Provide the (x, y) coordinate of the cell's center where the given text is located.  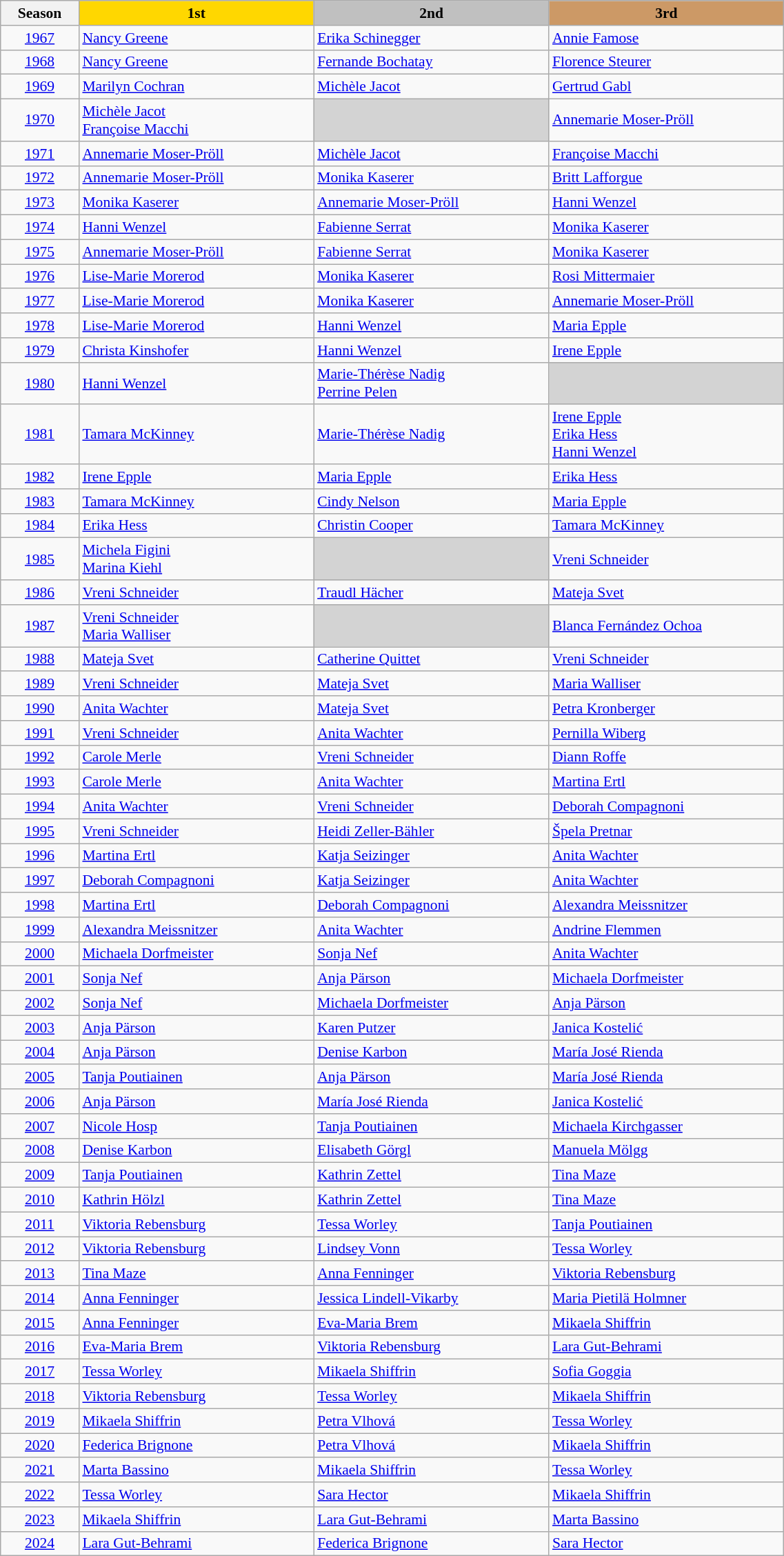
2016 (40, 1347)
Catherine Quittet (432, 659)
1998 (40, 905)
2008 (40, 1150)
1970 (40, 120)
1996 (40, 856)
1985 (40, 559)
2nd (432, 13)
1972 (40, 178)
Françoise Macchi (666, 154)
Marie-Thérèse Nadig Perrine Pelen (432, 383)
Karen Putzer (432, 1028)
1976 (40, 277)
1993 (40, 782)
Rosi Mittermaier (666, 277)
1988 (40, 659)
1967 (40, 38)
1983 (40, 501)
2024 (40, 1544)
1977 (40, 301)
1997 (40, 881)
2002 (40, 1004)
Andrine Flemmen (666, 930)
1984 (40, 526)
1990 (40, 708)
2018 (40, 1397)
2003 (40, 1028)
Manuela Mölgg (666, 1150)
2001 (40, 979)
Marilyn Cochran (196, 87)
1995 (40, 831)
Blanca Fernández Ochoa (666, 626)
Traudl Hächer (432, 592)
Gertrud Gabl (666, 87)
Lindsey Vonn (432, 1249)
Erika Schinegger (432, 38)
Annie Famose (666, 38)
Britt Lafforgue (666, 178)
1978 (40, 326)
1999 (40, 930)
Vreni Schneider Maria Walliser (196, 626)
1st (196, 13)
Michaela Kirchgasser (666, 1126)
Marie-Thérèse Nadig (432, 435)
1982 (40, 477)
Kathrin Hölzl (196, 1200)
2023 (40, 1519)
Cindy Nelson (432, 501)
1980 (40, 383)
1994 (40, 807)
Sofia Goggia (666, 1372)
Michela Figini Marina Kiehl (196, 559)
Florence Steurer (666, 62)
Špela Pretnar (666, 831)
1975 (40, 252)
Season (40, 13)
1973 (40, 203)
2009 (40, 1175)
2012 (40, 1249)
1981 (40, 435)
1992 (40, 757)
2004 (40, 1053)
2017 (40, 1372)
2000 (40, 954)
2015 (40, 1323)
Christin Cooper (432, 526)
1969 (40, 87)
1991 (40, 733)
Maria Walliser (666, 684)
Elisabeth Görgl (432, 1150)
1989 (40, 684)
Pernilla Wiberg (666, 733)
2022 (40, 1495)
1974 (40, 228)
2007 (40, 1126)
2006 (40, 1101)
2021 (40, 1470)
Christa Kinshofer (196, 350)
2013 (40, 1274)
2011 (40, 1224)
Heidi Zeller-Bähler (432, 831)
1986 (40, 592)
3rd (666, 13)
Jessica Lindell-Vikarby (432, 1298)
2019 (40, 1421)
Diann Roffe (666, 757)
Nicole Hosp (196, 1126)
Petra Kronberger (666, 708)
1968 (40, 62)
Irene Epple Erika Hess Hanni Wenzel (666, 435)
Fernande Bochatay (432, 62)
Michèle Jacot Françoise Macchi (196, 120)
2010 (40, 1200)
2005 (40, 1077)
2014 (40, 1298)
1987 (40, 626)
1979 (40, 350)
1971 (40, 154)
Maria Pietilä Holmner (666, 1298)
2020 (40, 1446)
